Find where the given text appears and provide that cell's center as (x, y) coordinate. 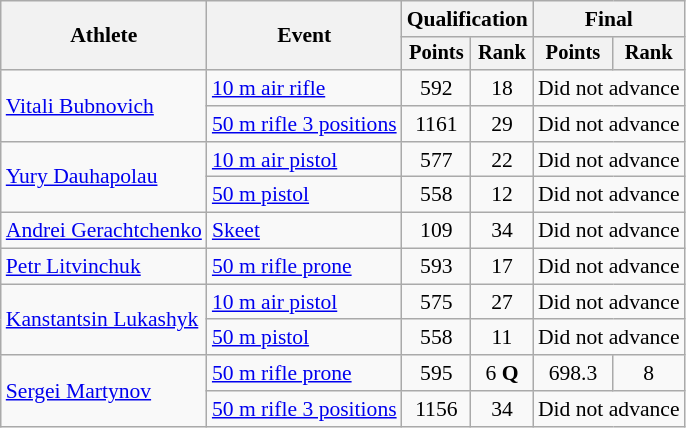
1161 (436, 124)
18 (502, 88)
29 (502, 124)
17 (502, 267)
22 (502, 160)
10 m air rifle (304, 88)
Vitali Bubnovich (104, 106)
Petr Litvinchuk (104, 267)
8 (649, 373)
595 (436, 373)
593 (436, 267)
577 (436, 160)
698.3 (573, 373)
Sergei Martynov (104, 390)
11 (502, 338)
Final (609, 19)
Kanstantsin Lukashyk (104, 320)
Andrei Gerachtchenko (104, 231)
109 (436, 231)
Athlete (104, 36)
Yury Dauhapolau (104, 178)
575 (436, 302)
27 (502, 302)
592 (436, 88)
6 Q (502, 373)
1156 (436, 409)
12 (502, 195)
Qualification (468, 19)
Event (304, 36)
Skeet (304, 231)
